Return the [X, Y] coordinate for the center point of the cell that contains the specified text.  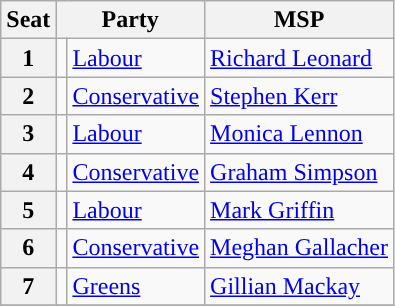
Gillian Mackay [300, 286]
3 [28, 134]
Monica Lennon [300, 134]
Meghan Gallacher [300, 248]
Graham Simpson [300, 172]
Richard Leonard [300, 58]
6 [28, 248]
2 [28, 96]
4 [28, 172]
Seat [28, 20]
MSP [300, 20]
5 [28, 210]
Stephen Kerr [300, 96]
Party [130, 20]
Mark Griffin [300, 210]
1 [28, 58]
Greens [136, 286]
7 [28, 286]
